Extract the (x, y) coordinate from the center of the cell holding the provided text.  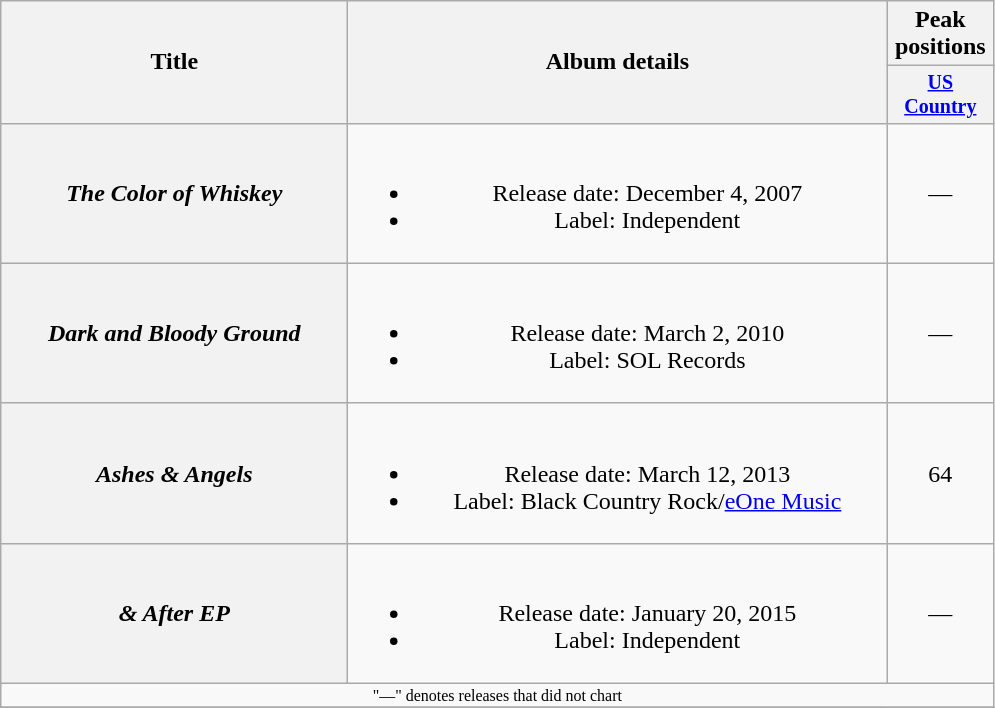
Release date: March 2, 2010Label: SOL Records (618, 333)
"—" denotes releases that did not chart (498, 696)
Dark and Bloody Ground (174, 333)
Release date: March 12, 2013Label: Black Country Rock/eOne Music (618, 473)
US Country (940, 94)
Ashes & Angels (174, 473)
Album details (618, 62)
Release date: January 20, 2015Label: Independent (618, 613)
Peak positions (940, 34)
The Color of Whiskey (174, 193)
Release date: December 4, 2007Label: Independent (618, 193)
& After EP (174, 613)
Title (174, 62)
64 (940, 473)
